From the cell containing the given text, extract its center point as (X, Y) coordinate. 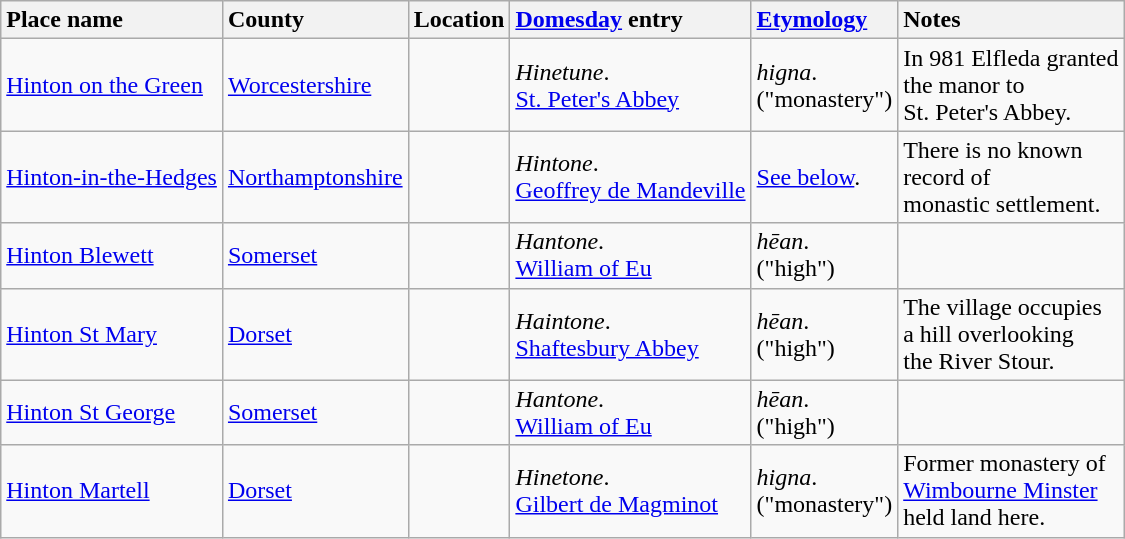
Hinton Blewett (112, 256)
Etymology (824, 20)
Worcestershire (315, 85)
In 981 Elfleda grantedthe manor toSt. Peter's Abbey. (1011, 85)
Hinetune.St. Peter's Abbey (630, 85)
Hintone.Geoffrey de Mandeville (630, 177)
Hinton on the Green (112, 85)
Northamptonshire (315, 177)
Hinton St Mary (112, 334)
Hinton-in-the-Hedges (112, 177)
The village occupiesa hill overlookingthe River Stour. (1011, 334)
Hinton Martell (112, 491)
Hinton St George (112, 412)
See below. (824, 177)
Place name (112, 20)
Location (459, 20)
Notes (1011, 20)
Domesday entry (630, 20)
Hinetone.Gilbert de Magminot (630, 491)
County (315, 20)
Haintone.Shaftesbury Abbey (630, 334)
There is no knownrecord ofmonastic settlement. (1011, 177)
Former monastery ofWimbourne Minsterheld land here. (1011, 491)
